Extract the (x, y) coordinate from the center of the cell holding the provided text.  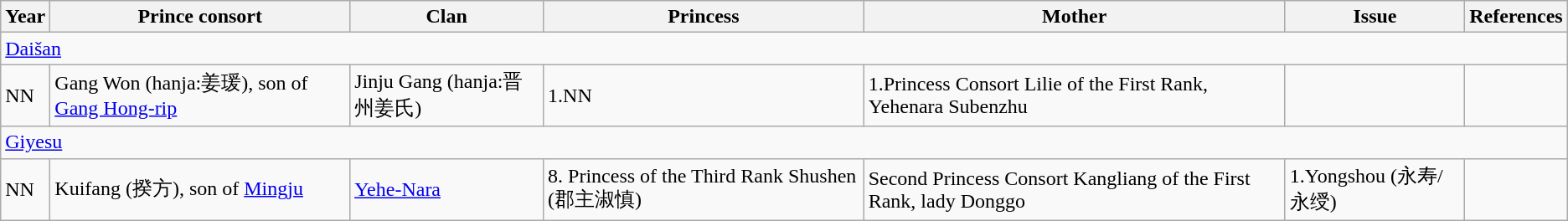
Giyesu (784, 142)
Yehe-Nara (447, 189)
Mother (1074, 17)
Second Princess Consort Kangliang of the First Rank, lady Donggo (1074, 189)
Year (25, 17)
Jinju Gang (hanja:晋州姜氏) (447, 95)
Princess (704, 17)
Clan (447, 17)
1.NN (704, 95)
1.Princess Consort Lilie of the First Rank, Yehenara Subenzhu (1074, 95)
References (1516, 17)
1.Yongshou (永寿/永绶) (1375, 189)
Prince consort (200, 17)
Issue (1375, 17)
8. Princess of the Third Rank Shushen (郡主淑慎) (704, 189)
Kuifang (揆方), son of Mingju (200, 189)
Gang Won (hanja:姜瑗), son of Gang Hong-rip (200, 95)
Daišan (784, 49)
